Provide the (X, Y) coordinate of the cell's center where the given text is located.  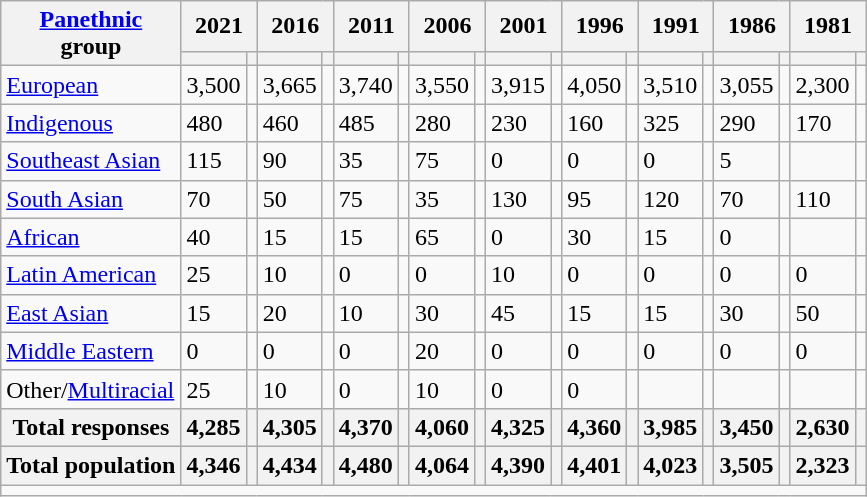
Middle Eastern (91, 351)
480 (214, 123)
2001 (524, 26)
4,434 (290, 465)
4,064 (442, 465)
Panethnicgroup (91, 34)
2006 (447, 26)
160 (594, 123)
Indigenous (91, 123)
3,740 (366, 85)
3,450 (746, 427)
European (91, 85)
485 (366, 123)
4,480 (366, 465)
3,915 (518, 85)
4,346 (214, 465)
230 (518, 123)
90 (290, 161)
2011 (371, 26)
4,060 (442, 427)
2021 (219, 26)
5 (746, 161)
4,305 (290, 427)
2,323 (822, 465)
4,285 (214, 427)
4,360 (594, 427)
110 (822, 199)
3,985 (670, 427)
40 (214, 237)
3,500 (214, 85)
4,390 (518, 465)
3,665 (290, 85)
South Asian (91, 199)
170 (822, 123)
3,055 (746, 85)
1986 (752, 26)
African (91, 237)
120 (670, 199)
Total population (91, 465)
Latin American (91, 275)
2,630 (822, 427)
460 (290, 123)
130 (518, 199)
4,050 (594, 85)
2016 (295, 26)
Southeast Asian (91, 161)
115 (214, 161)
4,023 (670, 465)
3,550 (442, 85)
3,505 (746, 465)
Total responses (91, 427)
3,510 (670, 85)
4,401 (594, 465)
East Asian (91, 313)
2,300 (822, 85)
1996 (600, 26)
Other/Multiracial (91, 389)
4,370 (366, 427)
280 (442, 123)
1991 (676, 26)
65 (442, 237)
45 (518, 313)
325 (670, 123)
1981 (828, 26)
95 (594, 199)
290 (746, 123)
4,325 (518, 427)
